From the cell containing the given text, extract its center point as [X, Y] coordinate. 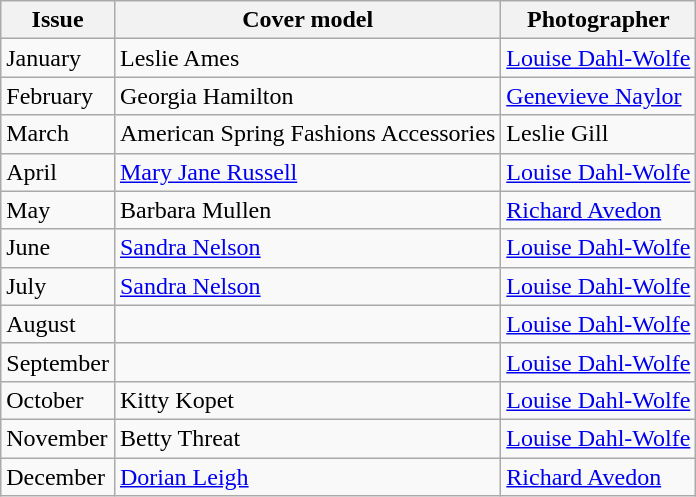
Barbara Mullen [307, 210]
Kitty Kopet [307, 400]
April [58, 172]
Mary Jane Russell [307, 172]
February [58, 96]
March [58, 134]
November [58, 438]
August [58, 324]
Genevieve Naylor [598, 96]
July [58, 286]
American Spring Fashions Accessories [307, 134]
Cover model [307, 20]
Leslie Gill [598, 134]
January [58, 58]
May [58, 210]
Leslie Ames [307, 58]
September [58, 362]
Issue [58, 20]
Dorian Leigh [307, 477]
Betty Threat [307, 438]
December [58, 477]
October [58, 400]
Georgia Hamilton [307, 96]
Photographer [598, 20]
June [58, 248]
